Search for the cell housing the specified text and yield its [X, Y] center coordinate. 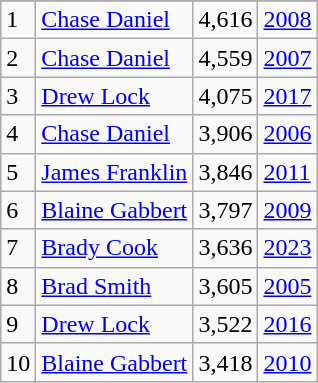
9 [18, 324]
10 [18, 362]
2 [18, 58]
2011 [288, 172]
3,797 [226, 210]
2010 [288, 362]
3 [18, 96]
4,559 [226, 58]
3,846 [226, 172]
3,605 [226, 286]
2016 [288, 324]
5 [18, 172]
3,636 [226, 248]
3,418 [226, 362]
1 [18, 20]
2023 [288, 248]
3,522 [226, 324]
3,906 [226, 134]
4,616 [226, 20]
2007 [288, 58]
2005 [288, 286]
2017 [288, 96]
8 [18, 286]
2009 [288, 210]
4 [18, 134]
2008 [288, 20]
Brad Smith [114, 286]
Brady Cook [114, 248]
6 [18, 210]
2006 [288, 134]
4,075 [226, 96]
7 [18, 248]
James Franklin [114, 172]
